From the cell containing the given text, extract its center point as (X, Y) coordinate. 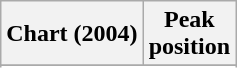
Peakposition (189, 34)
Chart (2004) (72, 34)
